Extract the [X, Y] coordinate from the center of the cell holding the provided text.  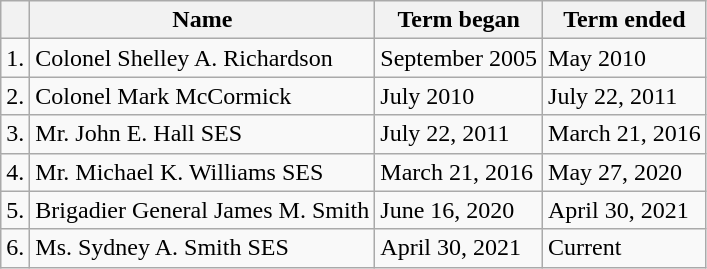
Ms. Sydney A. Smith SES [202, 248]
Current [625, 248]
Name [202, 20]
6. [16, 248]
3. [16, 134]
1. [16, 58]
Colonel Shelley A. Richardson [202, 58]
Brigadier General James M. Smith [202, 210]
Term ended [625, 20]
Term began [459, 20]
5. [16, 210]
4. [16, 172]
September 2005 [459, 58]
June 16, 2020 [459, 210]
May 27, 2020 [625, 172]
Mr. Michael K. Williams SES [202, 172]
Mr. John E. Hall SES [202, 134]
Colonel Mark McCormick [202, 96]
2. [16, 96]
May 2010 [625, 58]
July 2010 [459, 96]
